Find where the given text appears and provide that cell's center as (x, y) coordinate. 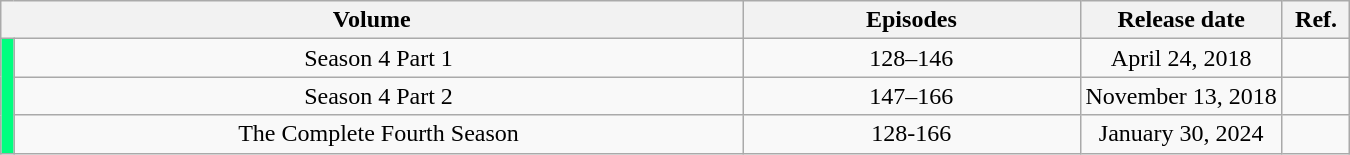
Volume (372, 20)
128–146 (912, 58)
April 24, 2018 (1181, 58)
January 30, 2024 (1181, 134)
Episodes (912, 20)
128-166 (912, 134)
Season 4 Part 1 (378, 58)
The Complete Fourth Season (378, 134)
Release date (1181, 20)
Ref. (1316, 20)
Season 4 Part 2 (378, 96)
November 13, 2018 (1181, 96)
147–166 (912, 96)
